Return the [X, Y] coordinate for the center point of the cell that contains the specified text.  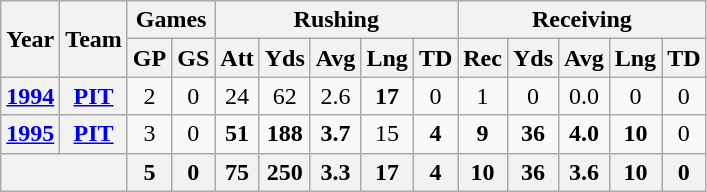
250 [284, 172]
3.7 [336, 134]
3.6 [584, 172]
Receiving [582, 20]
3 [149, 134]
GS [194, 58]
2 [149, 96]
Year [30, 39]
Rushing [336, 20]
Team [94, 39]
3.3 [336, 172]
1994 [30, 96]
62 [284, 96]
5 [149, 172]
GP [149, 58]
Att [237, 58]
1995 [30, 134]
188 [284, 134]
1 [483, 96]
Rec [483, 58]
2.6 [336, 96]
24 [237, 96]
Games [170, 20]
9 [483, 134]
75 [237, 172]
15 [387, 134]
4.0 [584, 134]
0.0 [584, 96]
51 [237, 134]
